Determine the [x, y] coordinate at the center of the cell enclosing the given text.  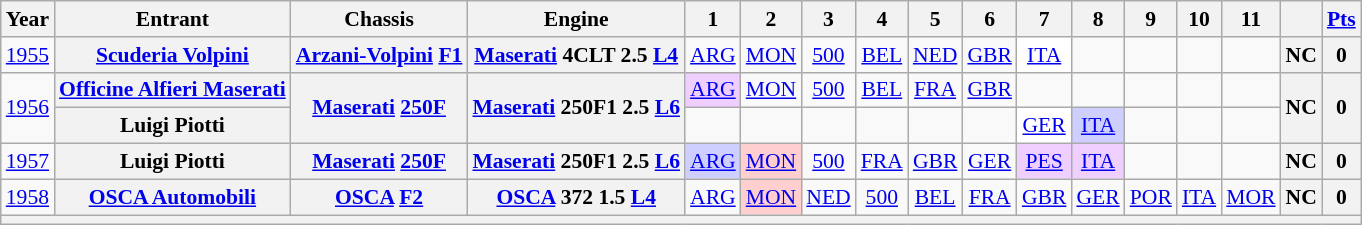
3 [828, 19]
Entrant [172, 19]
10 [1199, 19]
1956 [28, 108]
Engine [576, 19]
4 [882, 19]
POR [1151, 197]
OSCA F2 [380, 197]
5 [936, 19]
Maserati 4CLT 2.5 L4 [576, 55]
1955 [28, 55]
Pts [1342, 19]
1958 [28, 197]
OSCA 372 1.5 L4 [576, 197]
6 [990, 19]
Officine Alfieri Maserati [172, 90]
PES [1044, 162]
MOR [1250, 197]
1 [713, 19]
Arzani-Volpini F1 [380, 55]
1957 [28, 162]
Year [28, 19]
7 [1044, 19]
Scuderia Volpini [172, 55]
Chassis [380, 19]
9 [1151, 19]
11 [1250, 19]
OSCA Automobili [172, 197]
2 [772, 19]
8 [1098, 19]
